Search for the cell housing the specified text and yield its [x, y] center coordinate. 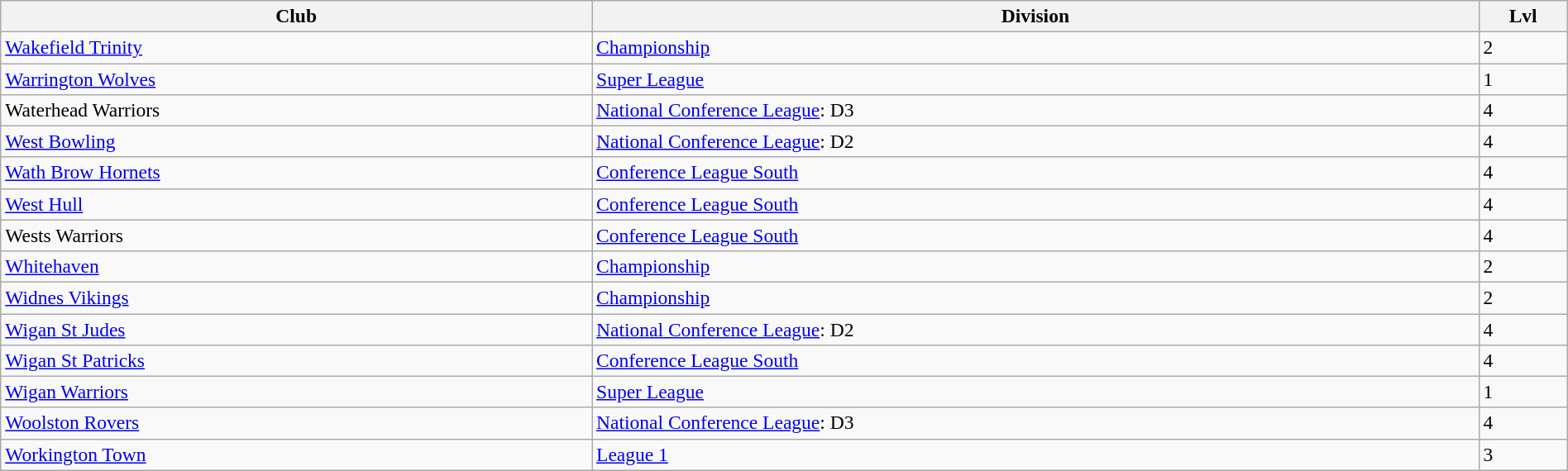
League 1 [1035, 454]
Division [1035, 16]
West Bowling [296, 141]
Wests Warriors [296, 235]
West Hull [296, 204]
Woolston Rovers [296, 423]
Waterhead Warriors [296, 110]
3 [1523, 454]
Warrington Wolves [296, 78]
Wigan St Judes [296, 329]
Club [296, 16]
Whitehaven [296, 266]
Widnes Vikings [296, 297]
Wath Brow Hornets [296, 173]
Wakefield Trinity [296, 47]
Wigan Warriors [296, 392]
Workington Town [296, 454]
Lvl [1523, 16]
Wigan St Patricks [296, 360]
